Return [x, y] of the center of cell containing provided text 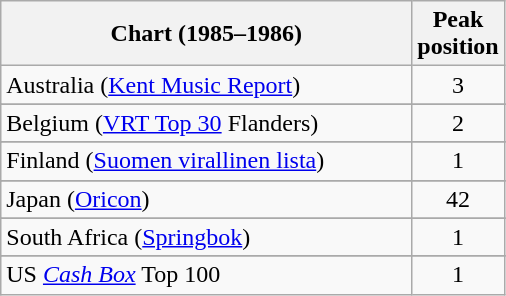
Belgium (VRT Top 30 Flanders) [206, 123]
South Africa (Springbok) [206, 237]
Australia (Kent Music Report) [206, 85]
Japan (Oricon) [206, 199]
US Cash Box Top 100 [206, 275]
3 [458, 85]
42 [458, 199]
2 [458, 123]
Chart (1985–1986) [206, 34]
Peakposition [458, 34]
Finland (Suomen virallinen lista) [206, 161]
